From the cell containing the given text, extract its center point as (x, y) coordinate. 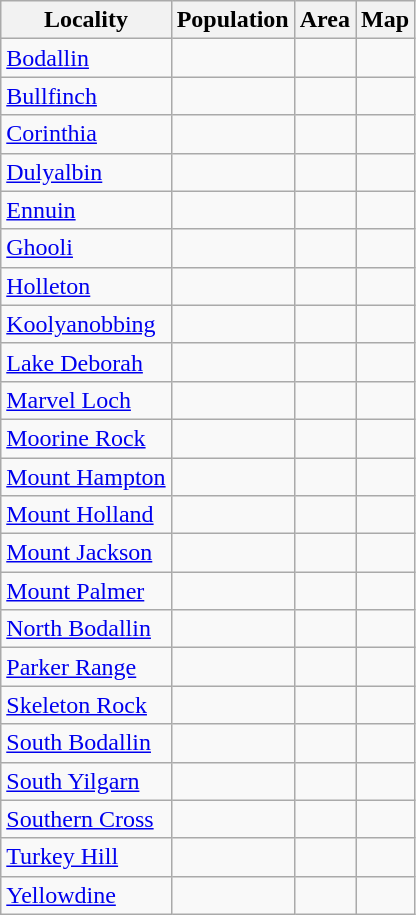
Bullfinch (86, 96)
Mount Holland (86, 515)
South Bodallin (86, 743)
Turkey Hill (86, 857)
Skeleton Rock (86, 705)
Holleton (86, 286)
Moorine Rock (86, 438)
Lake Deborah (86, 362)
Locality (86, 20)
Dulyalbin (86, 172)
Parker Range (86, 667)
South Yilgarn (86, 781)
Southern Cross (86, 819)
Mount Jackson (86, 553)
Marvel Loch (86, 400)
Koolyanobbing (86, 324)
Ghooli (86, 248)
Bodallin (86, 58)
Population (232, 20)
Mount Palmer (86, 591)
Ennuin (86, 210)
Yellowdine (86, 895)
Map (386, 20)
Area (324, 20)
Mount Hampton (86, 477)
Corinthia (86, 134)
North Bodallin (86, 629)
